Scan for the cell matching the given text and deliver its [X, Y] coordinate at center. 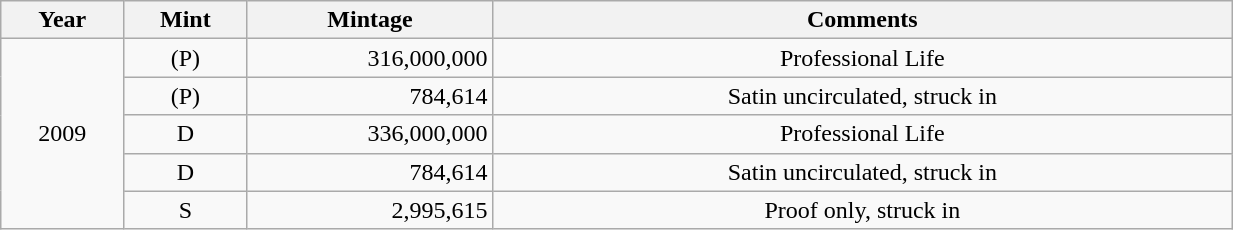
Mintage [370, 20]
S [186, 210]
2,995,615 [370, 210]
Proof only, struck in [862, 210]
2009 [62, 134]
316,000,000 [370, 58]
Year [62, 20]
Comments [862, 20]
336,000,000 [370, 134]
Mint [186, 20]
